Search for the cell housing the specified text and yield its [X, Y] center coordinate. 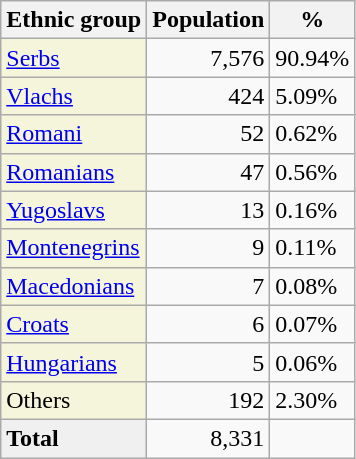
424 [208, 96]
0.56% [312, 172]
0.08% [312, 286]
Vlachs [74, 96]
5.09% [312, 96]
47 [208, 172]
Hungarians [74, 362]
0.11% [312, 248]
7 [208, 286]
9 [208, 248]
Ethnic group [74, 20]
8,331 [208, 438]
90.94% [312, 58]
2.30% [312, 400]
Romanians [74, 172]
Romani [74, 134]
Serbs [74, 58]
Population [208, 20]
6 [208, 324]
Others [74, 400]
0.06% [312, 362]
13 [208, 210]
7,576 [208, 58]
0.62% [312, 134]
Croats [74, 324]
Macedonians [74, 286]
% [312, 20]
52 [208, 134]
Montenegrins [74, 248]
0.07% [312, 324]
0.16% [312, 210]
Total [74, 438]
Yugoslavs [74, 210]
5 [208, 362]
192 [208, 400]
